For the text-containing cell, return its midpoint in (X, Y) coordinate format. 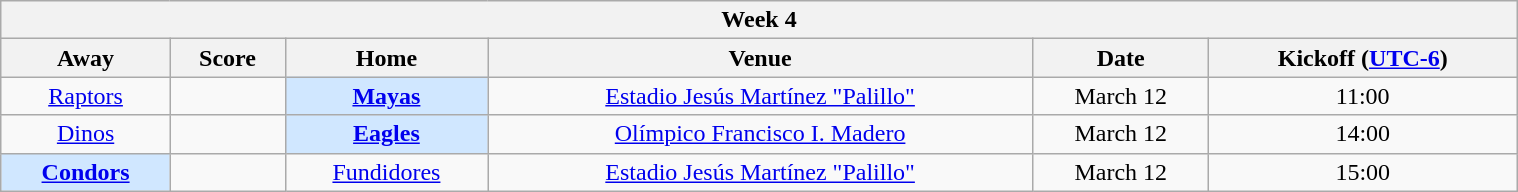
Olímpico Francisco I. Madero (760, 134)
Mayas (386, 96)
Date (1121, 58)
Kickoff (UTC-6) (1363, 58)
Score (228, 58)
Week 4 (758, 20)
Eagles (386, 134)
11:00 (1363, 96)
Dinos (85, 134)
Home (386, 58)
Fundidores (386, 172)
15:00 (1363, 172)
14:00 (1363, 134)
Away (85, 58)
Raptors (85, 96)
Venue (760, 58)
Condors (85, 172)
